From the cell containing the given text, extract its center point as [X, Y] coordinate. 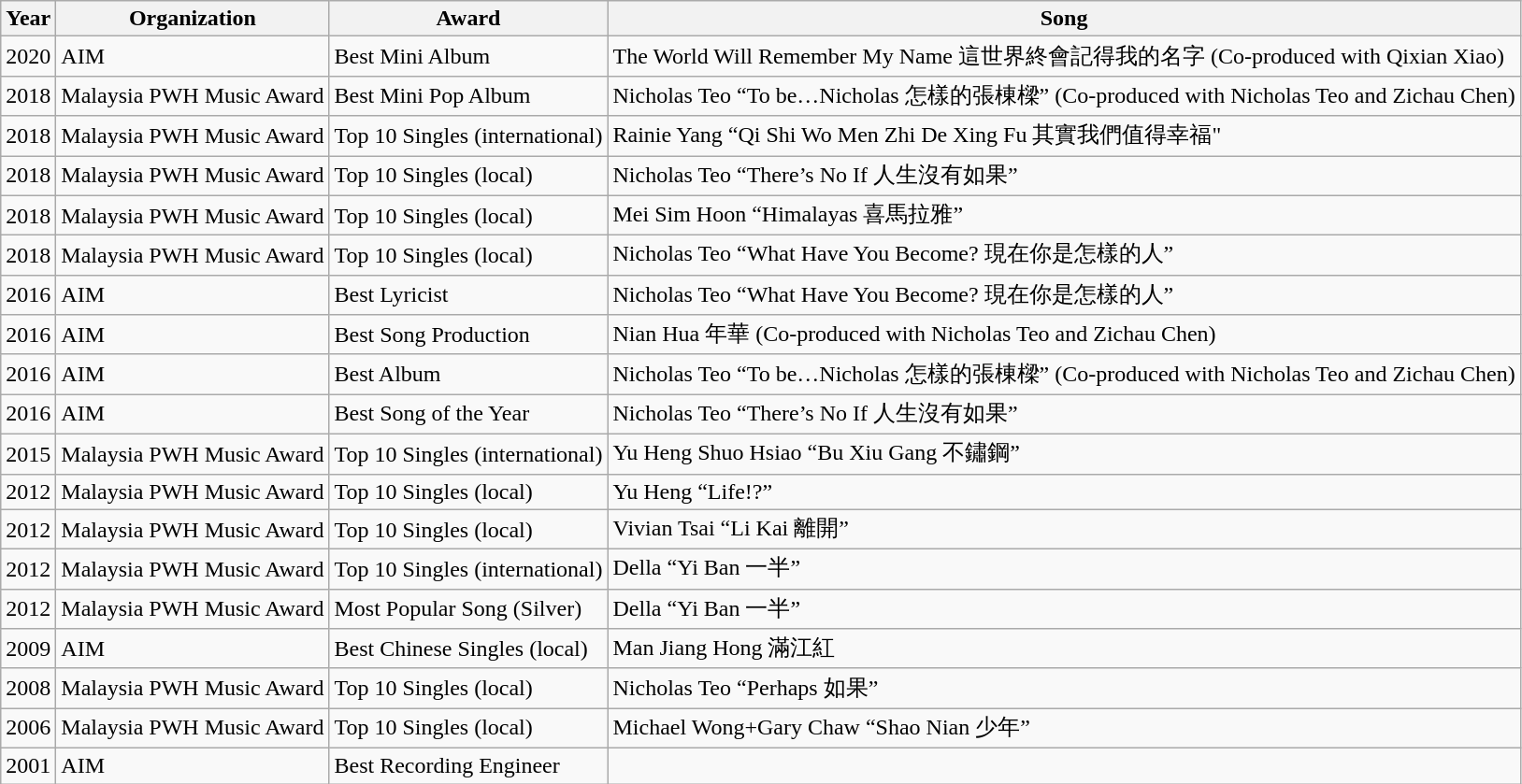
2020 [28, 56]
Best Album [468, 374]
Michael Wong+Gary Chaw “Shao Nian 少年” [1064, 729]
Yu Heng “Life!?” [1064, 492]
2009 [28, 649]
Year [28, 19]
Best Lyricist [468, 295]
Mei Sim Hoon “Himalayas 喜馬拉雅” [1064, 215]
Vivian Tsai “Li Kai 離開” [1064, 529]
The World Will Remember My Name 這世界終會記得我的名字 (Co-produced with Qixian Xiao) [1064, 56]
Organization [193, 19]
Best Mini Pop Album [468, 95]
Best Song Production [468, 335]
2015 [28, 454]
Rainie Yang “Qi Shi Wo Men Zhi De Xing Fu 其實我們值得幸福" [1064, 136]
2006 [28, 729]
2008 [28, 688]
Nian Hua 年華 (Co-produced with Nicholas Teo and Zichau Chen) [1064, 335]
Best Song of the Year [468, 415]
Best Mini Album [468, 56]
2001 [28, 765]
Most Popular Song (Silver) [468, 609]
Yu Heng Shuo Hsiao “Bu Xiu Gang 不鏽鋼” [1064, 454]
Best Chinese Singles (local) [468, 649]
Best Recording Engineer [468, 765]
Award [468, 19]
Man Jiang Hong 滿江紅 [1064, 649]
Song [1064, 19]
Nicholas Teo “Perhaps 如果” [1064, 688]
